Find where the given text appears and provide that cell's center as [x, y] coordinate. 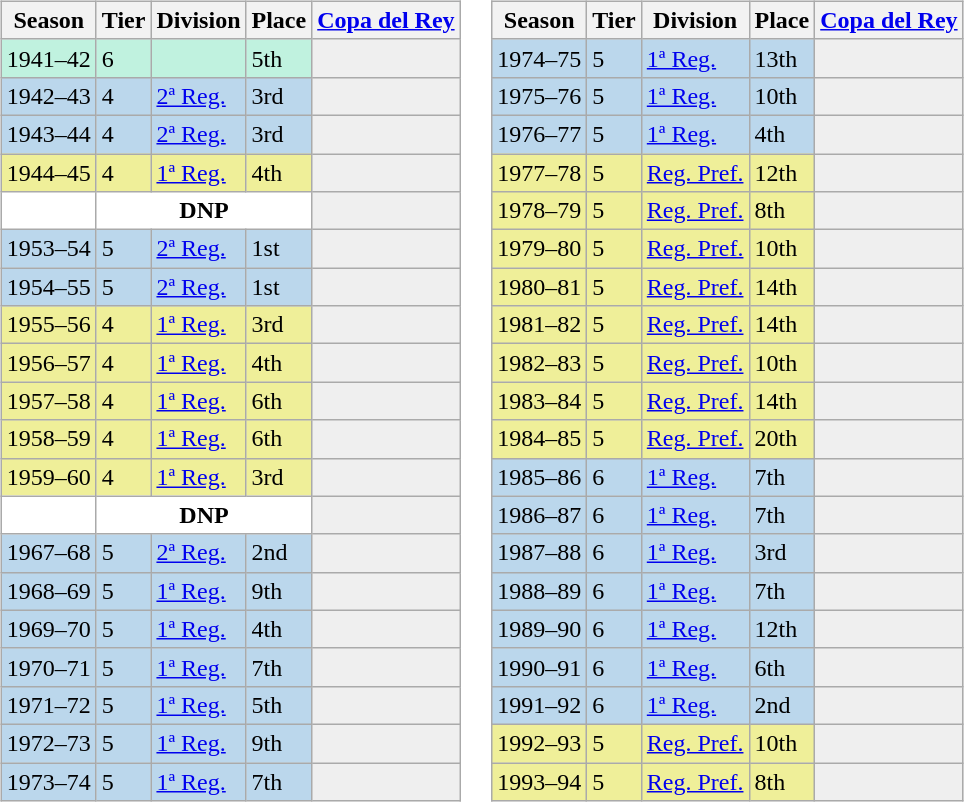
1970–71 [48, 667]
1984–85 [540, 439]
1982–83 [540, 363]
1958–59 [48, 439]
1988–89 [540, 591]
1987–88 [540, 553]
1985–86 [540, 477]
1942–43 [48, 96]
1957–58 [48, 401]
1955–56 [48, 325]
1992–93 [540, 743]
1975–76 [540, 96]
1954–55 [48, 287]
1971–72 [48, 705]
1983–84 [540, 401]
1986–87 [540, 515]
1990–91 [540, 667]
1989–90 [540, 629]
1973–74 [48, 781]
1981–82 [540, 325]
1941–42 [48, 58]
1943–44 [48, 134]
1944–45 [48, 173]
1968–69 [48, 591]
1953–54 [48, 249]
1977–78 [540, 173]
1979–80 [540, 249]
1972–73 [48, 743]
20th [782, 439]
1993–94 [540, 781]
1959–60 [48, 477]
1978–79 [540, 211]
13th [782, 58]
1969–70 [48, 629]
1974–75 [540, 58]
1980–81 [540, 287]
1991–92 [540, 705]
1956–57 [48, 363]
1967–68 [48, 553]
1976–77 [540, 134]
